Determine the [x, y] coordinate at the center of the cell enclosing the given text.  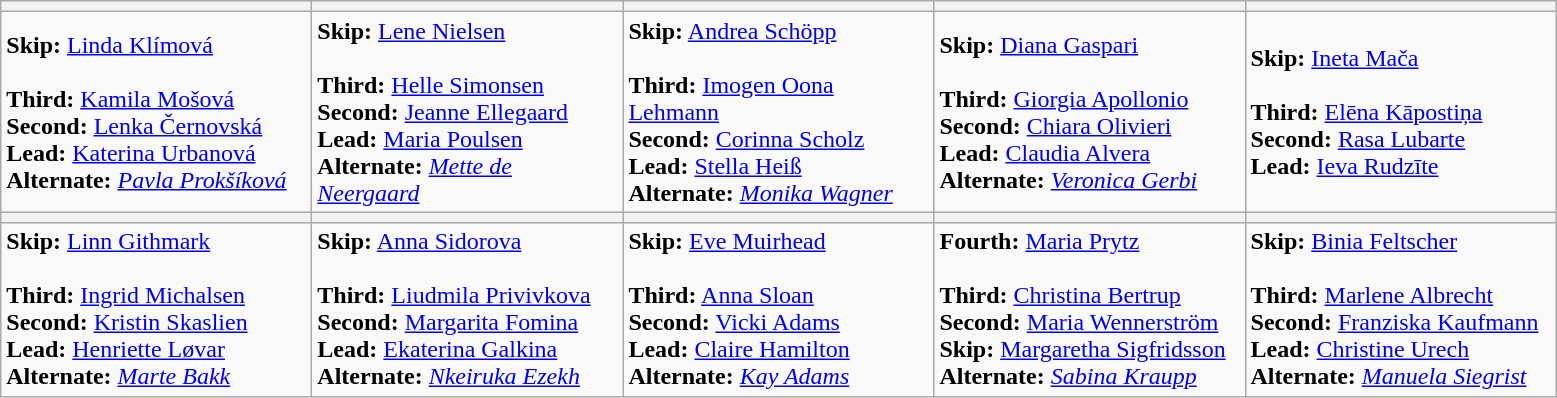
Skip: Diana GaspariThird: Giorgia Apollonio Second: Chiara Olivieri Lead: Claudia Alvera Alternate: Veronica Gerbi [1090, 112]
Skip: Linn GithmarkThird: Ingrid Michalsen Second: Kristin Skaslien Lead: Henriette Løvar Alternate: Marte Bakk [156, 310]
Skip: Ineta MačaThird: Elēna Kāpostiņa Second: Rasa Lubarte Lead: Ieva Rudzīte [1400, 112]
Skip: Anna SidorovaThird: Liudmila Privivkova Second: Margarita Fomina Lead: Ekaterina Galkina Alternate: Nkeiruka Ezekh [468, 310]
Skip: Linda KlímováThird: Kamila Mošová Second: Lenka Černovská Lead: Katerina Urbanová Alternate: Pavla Prokšíková [156, 112]
Fourth: Maria PrytzThird: Christina Bertrup Second: Maria Wennerström Skip: Margaretha Sigfridsson Alternate: Sabina Kraupp [1090, 310]
Skip: Eve MuirheadThird: Anna Sloan Second: Vicki Adams Lead: Claire Hamilton Alternate: Kay Adams [778, 310]
Skip: Lene NielsenThird: Helle Simonsen Second: Jeanne Ellegaard Lead: Maria Poulsen Alternate: Mette de Neergaard [468, 112]
Skip: Andrea SchöppThird: Imogen Oona Lehmann Second: Corinna Scholz Lead: Stella Heiß Alternate: Monika Wagner [778, 112]
Skip: Binia FeltscherThird: Marlene Albrecht Second: Franziska Kaufmann Lead: Christine Urech Alternate: Manuela Siegrist [1400, 310]
